For the text-containing cell, return its midpoint in (x, y) coordinate format. 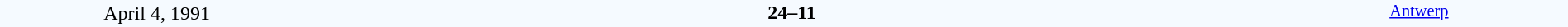
Antwerp (1419, 13)
24–11 (791, 12)
April 4, 1991 (157, 13)
